Pinpoint the cell where the given text exists, returning its [x, y] midpoint coordinate. 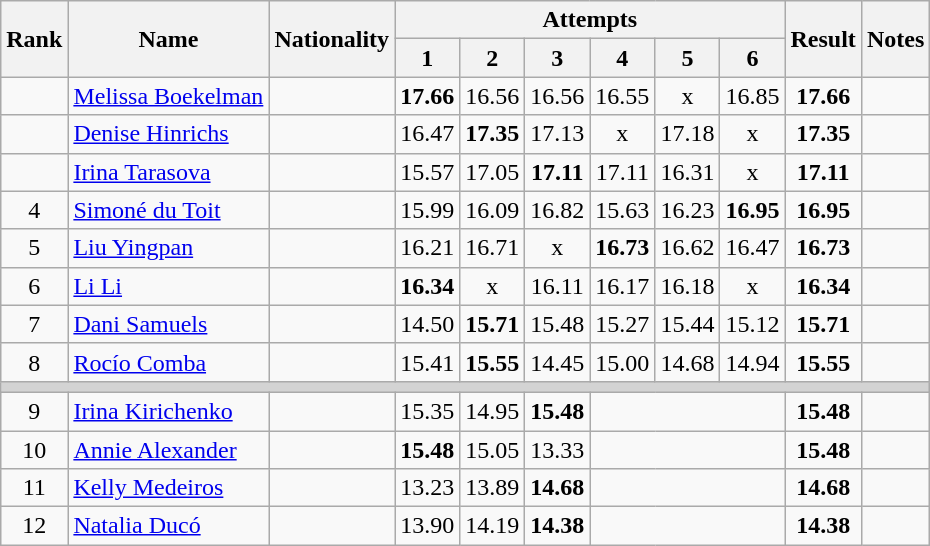
13.89 [492, 488]
16.18 [688, 286]
8 [34, 362]
Rank [34, 39]
7 [34, 324]
Melissa Boekelman [168, 96]
1 [428, 58]
Result [823, 39]
16.31 [688, 172]
15.12 [752, 324]
17.05 [492, 172]
Li Li [168, 286]
16.71 [492, 248]
16.55 [622, 96]
3 [558, 58]
16.11 [558, 286]
Irina Kirichenko [168, 411]
16.85 [752, 96]
16.62 [688, 248]
11 [34, 488]
15.63 [622, 210]
16.21 [428, 248]
14.94 [752, 362]
15.05 [492, 449]
Annie Alexander [168, 449]
15.27 [622, 324]
Irina Tarasova [168, 172]
13.90 [428, 526]
9 [34, 411]
15.44 [688, 324]
16.82 [558, 210]
Simoné du Toit [168, 210]
Natalia Ducó [168, 526]
Attempts [590, 20]
13.33 [558, 449]
15.35 [428, 411]
Nationality [332, 39]
14.95 [492, 411]
Rocío Comba [168, 362]
Liu Yingpan [168, 248]
Name [168, 39]
Notes [895, 39]
16.23 [688, 210]
16.09 [492, 210]
15.00 [622, 362]
10 [34, 449]
15.57 [428, 172]
15.99 [428, 210]
Dani Samuels [168, 324]
Denise Hinrichs [168, 134]
14.45 [558, 362]
14.19 [492, 526]
17.13 [558, 134]
15.41 [428, 362]
16.17 [622, 286]
14.50 [428, 324]
Kelly Medeiros [168, 488]
2 [492, 58]
17.18 [688, 134]
13.23 [428, 488]
12 [34, 526]
